Locate the cell with the specified text and output its [X, Y] center coordinate. 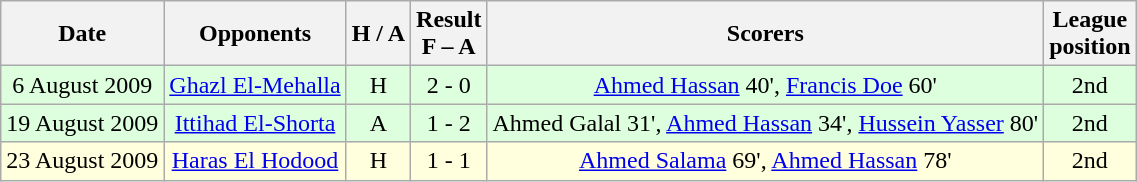
1 - 2 [449, 123]
Ghazl El-Mehalla [255, 85]
Haras El Hodood [255, 161]
Ahmed Galal 31', Ahmed Hassan 34', Hussein Yasser 80' [766, 123]
19 August 2009 [82, 123]
Ittihad El-Shorta [255, 123]
Leagueposition [1090, 34]
Ahmed Salama 69', Ahmed Hassan 78' [766, 161]
2 - 0 [449, 85]
Opponents [255, 34]
6 August 2009 [82, 85]
Date [82, 34]
1 - 1 [449, 161]
Scorers [766, 34]
H / A [378, 34]
ResultF – A [449, 34]
Ahmed Hassan 40', Francis Doe 60' [766, 85]
A [378, 123]
23 August 2009 [82, 161]
